Provide the [x, y] coordinate of the cell's center where the given text is located.  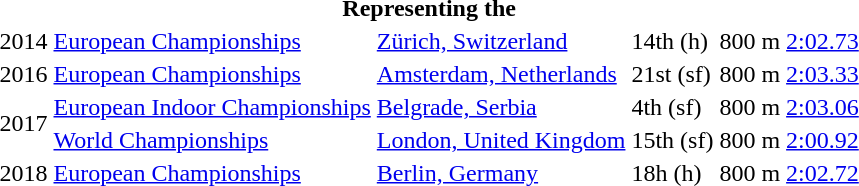
15th (sf) [672, 140]
World Championships [212, 140]
London, United Kingdom [501, 140]
4th (sf) [672, 107]
21st (sf) [672, 74]
Belgrade, Serbia [501, 107]
European Indoor Championships [212, 107]
Zürich, Switzerland [501, 41]
Amsterdam, Netherlands [501, 74]
14th (h) [672, 41]
